Locate the cell with the specified text and output its (x, y) center coordinate. 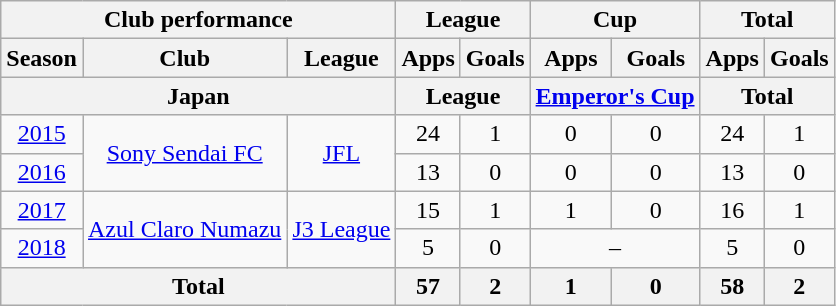
16 (732, 210)
Japan (198, 96)
58 (732, 286)
2015 (42, 134)
Club performance (198, 20)
Cup (615, 20)
Season (42, 58)
Club (184, 58)
2018 (42, 248)
2016 (42, 172)
Emperor's Cup (615, 96)
57 (428, 286)
15 (428, 210)
Sony Sendai FC (184, 153)
J3 League (342, 229)
2017 (42, 210)
JFL (342, 153)
– (615, 248)
Azul Claro Numazu (184, 229)
